Detect which cell encompasses the target text, then output its (x, y) center coordinate. 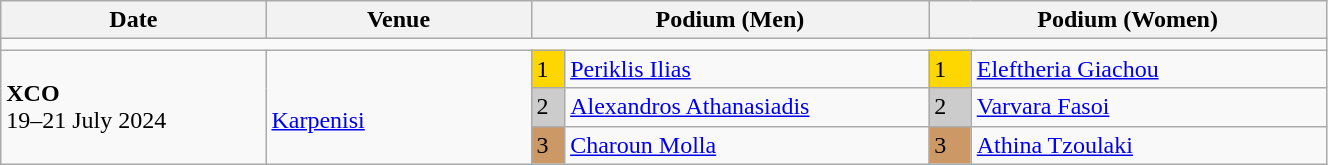
Karpenisi (398, 107)
Venue (398, 20)
Date (134, 20)
Charoun Molla (747, 145)
XCO 19–21 July 2024 (134, 107)
Eleftheria Giachou (1148, 69)
Podium (Men) (730, 20)
Athina Tzoulaki (1148, 145)
Periklis Ilias (747, 69)
Varvara Fasoi (1148, 107)
Alexandros Athanasiadis (747, 107)
Podium (Women) (1128, 20)
